Locate the cell with the specified text and output its [X, Y] center coordinate. 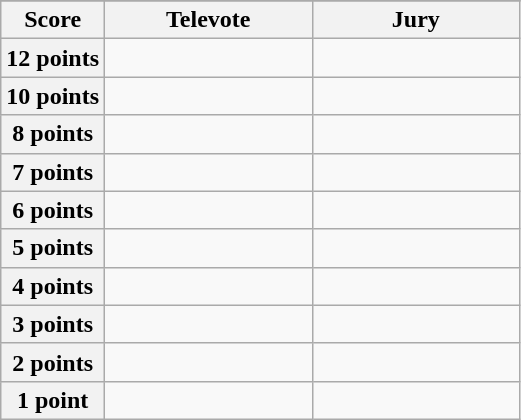
3 points [53, 324]
2 points [53, 362]
10 points [53, 96]
6 points [53, 210]
12 points [53, 58]
1 point [53, 400]
7 points [53, 172]
Televote [209, 20]
Score [53, 20]
Jury [416, 20]
5 points [53, 248]
8 points [53, 134]
4 points [53, 286]
